Scan for the cell matching the given text and deliver its [X, Y] coordinate at center. 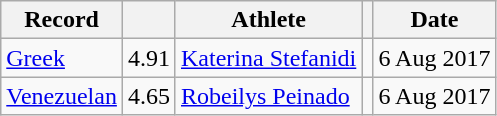
Venezuelan [62, 96]
Greek [62, 58]
Date [434, 20]
Athlete [268, 20]
Robeilys Peinado [268, 96]
Katerina Stefanidi [268, 58]
4.91 [148, 58]
4.65 [148, 96]
Record [62, 20]
